Return the (x, y) coordinate for the center point of the cell that contains the specified text.  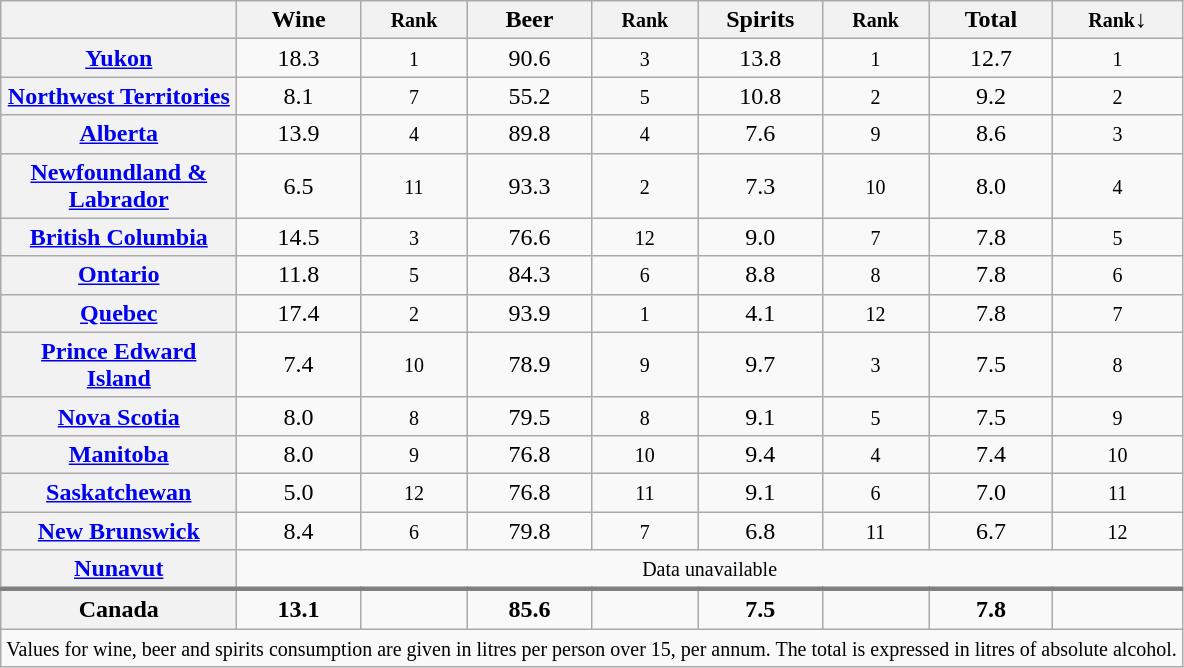
Newfoundland & Labrador (119, 186)
Manitoba (119, 454)
55.2 (530, 96)
18.3 (299, 58)
78.9 (530, 364)
Spirits (760, 20)
8.4 (299, 531)
5.0 (299, 492)
9.4 (760, 454)
Nova Scotia (119, 416)
Data unavailable (710, 570)
84.3 (530, 275)
6.7 (991, 531)
8.8 (760, 275)
17.4 (299, 313)
Alberta (119, 134)
9.7 (760, 364)
8.1 (299, 96)
British Columbia (119, 237)
14.5 (299, 237)
13.1 (299, 609)
9.2 (991, 96)
Northwest Territories (119, 96)
79.8 (530, 531)
Total (991, 20)
Wine (299, 20)
Beer (530, 20)
85.6 (530, 609)
Saskatchewan (119, 492)
4.1 (760, 313)
6.8 (760, 531)
Ontario (119, 275)
93.3 (530, 186)
93.9 (530, 313)
Prince Edward Island (119, 364)
13.8 (760, 58)
7.3 (760, 186)
10.8 (760, 96)
Quebec (119, 313)
89.8 (530, 134)
Canada (119, 609)
11.8 (299, 275)
6.5 (299, 186)
Nunavut (119, 570)
90.6 (530, 58)
7.0 (991, 492)
Rank↓ (1118, 20)
New Brunswick (119, 531)
13.9 (299, 134)
79.5 (530, 416)
12.7 (991, 58)
7.6 (760, 134)
Yukon (119, 58)
9.0 (760, 237)
8.6 (991, 134)
76.6 (530, 237)
